Return (x, y) of the center of cell containing provided text 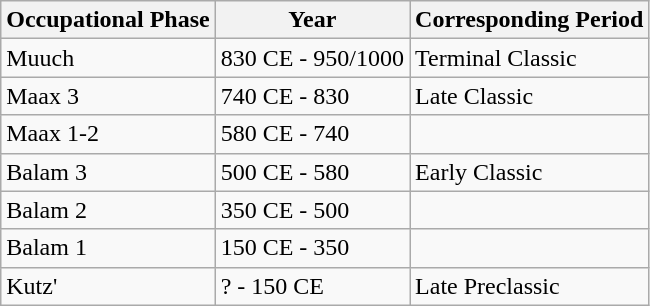
Balam 1 (108, 248)
740 CE - 830 (312, 96)
Early Classic (530, 172)
? - 150 CE (312, 286)
Late Preclassic (530, 286)
Year (312, 20)
Maax 3 (108, 96)
Corresponding Period (530, 20)
Terminal Classic (530, 58)
580 CE - 740 (312, 134)
500 CE - 580 (312, 172)
Occupational Phase (108, 20)
350 CE - 500 (312, 210)
Maax 1-2 (108, 134)
Balam 2 (108, 210)
Kutz' (108, 286)
830 CE - 950/1000 (312, 58)
Balam 3 (108, 172)
150 CE - 350 (312, 248)
Muuch (108, 58)
Late Classic (530, 96)
